Pinpoint the cell where the given text exists, returning its (x, y) midpoint coordinate. 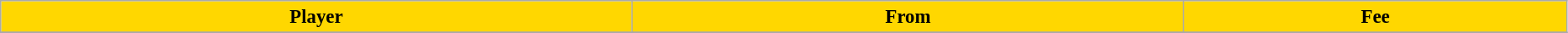
From (908, 17)
Fee (1375, 17)
Player (316, 17)
